Return the (X, Y) coordinate for the center point of the cell that contains the specified text.  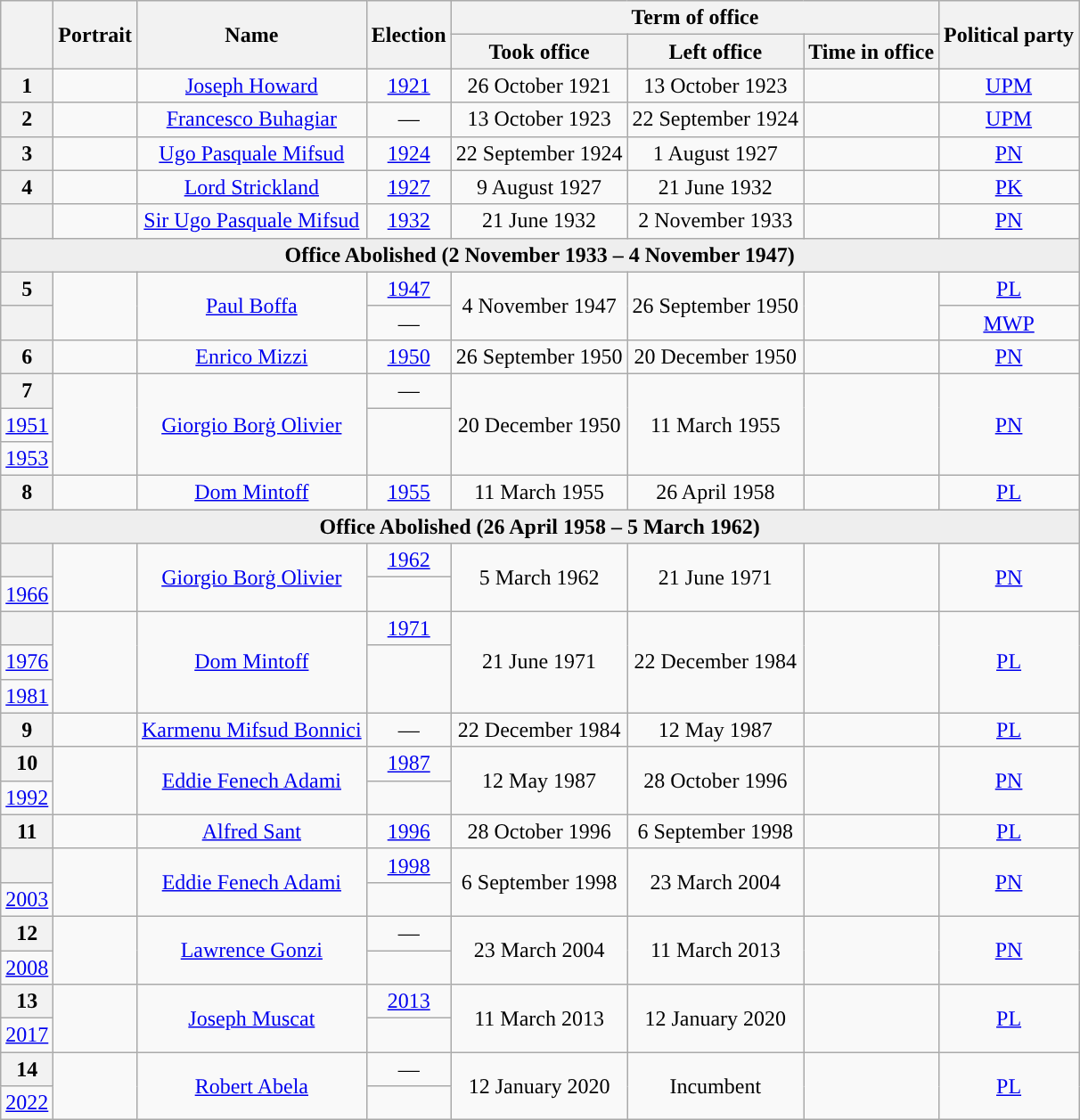
1955 (408, 493)
13 (27, 1001)
2022 (27, 1103)
3 (27, 153)
7 (27, 390)
Name (251, 35)
1950 (408, 356)
26 April 1958 (716, 493)
8 (27, 493)
Lawrence Gonzi (251, 950)
Office Abolished (2 November 1933 – 4 November 1947) (540, 255)
2008 (27, 967)
1927 (408, 187)
Term of office (695, 18)
Paul Boffa (251, 306)
Left office (716, 52)
1971 (408, 628)
Karmenu Mifsud Bonnici (251, 730)
1998 (408, 865)
1921 (408, 86)
Robert Abela (251, 1086)
2013 (408, 1001)
MWP (1009, 323)
Enrico Mizzi (251, 356)
5 (27, 289)
12 (27, 933)
PK (1009, 187)
4 November 1947 (539, 306)
Took office (539, 52)
1 (27, 86)
2003 (27, 899)
Portrait (95, 35)
11 (27, 831)
1924 (408, 153)
Election (408, 35)
9 August 1927 (539, 187)
1962 (408, 560)
1996 (408, 831)
1932 (408, 221)
1 August 1927 (716, 153)
Alfred Sant (251, 831)
9 (27, 730)
Time in office (871, 52)
26 October 1921 (539, 86)
1976 (27, 662)
Political party (1009, 35)
14 (27, 1069)
1947 (408, 289)
2017 (27, 1035)
Francesco Buhagiar (251, 119)
Lord Strickland (251, 187)
2 (27, 119)
1966 (27, 594)
Sir Ugo Pasquale Mifsud (251, 221)
1981 (27, 696)
4 (27, 187)
1953 (27, 459)
6 (27, 356)
Incumbent (716, 1086)
Ugo Pasquale Mifsud (251, 153)
1951 (27, 425)
Office Abolished (26 April 1958 – 5 March 1962) (540, 527)
10 (27, 764)
Joseph Howard (251, 86)
2 November 1933 (716, 221)
1992 (27, 797)
5 March 1962 (539, 577)
1987 (408, 764)
Joseph Muscat (251, 1018)
